Return [X, Y] of the center of cell containing provided text 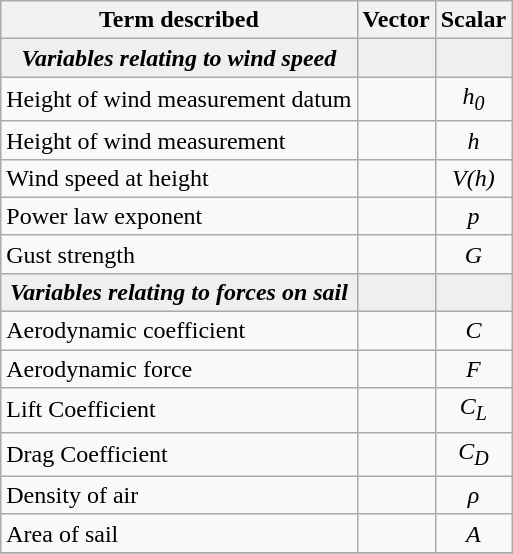
Variables relating to forces on sail [179, 292]
p [473, 216]
F [473, 369]
Drag Coefficient [179, 454]
Aerodynamic coefficient [179, 331]
G [473, 254]
Power law exponent [179, 216]
ρ [473, 495]
h [473, 140]
Wind speed at height [179, 178]
Height of wind measurement [179, 140]
Variables relating to wind speed [179, 58]
Scalar [473, 20]
Vector [396, 20]
CD [473, 454]
Term described [179, 20]
Aerodynamic force [179, 369]
Area of sail [179, 533]
Gust strength [179, 254]
CL [473, 410]
Density of air [179, 495]
C [473, 331]
Height of wind measurement datum [179, 99]
A [473, 533]
V(h) [473, 178]
h0 [473, 99]
Lift Coefficient [179, 410]
